Determine the [X, Y] coordinate at the center of the cell enclosing the given text.  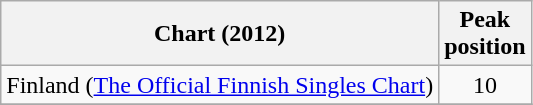
Finland (The Official Finnish Singles Chart) [220, 85]
Chart (2012) [220, 34]
10 [485, 85]
Peakposition [485, 34]
